Provide the (x, y) coordinate of the cell's center where the given text is located.  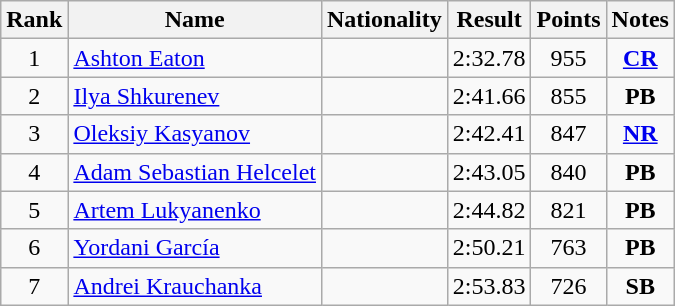
2:43.05 (489, 172)
840 (568, 172)
1 (34, 58)
Artem Lukyanenko (195, 210)
847 (568, 134)
2:44.82 (489, 210)
SB (640, 286)
NR (640, 134)
5 (34, 210)
Name (195, 20)
Nationality (384, 20)
7 (34, 286)
955 (568, 58)
Yordani García (195, 248)
Andrei Krauchanka (195, 286)
2:53.83 (489, 286)
Oleksiy Kasyanov (195, 134)
Adam Sebastian Helcelet (195, 172)
Ilya Shkurenev (195, 96)
821 (568, 210)
855 (568, 96)
2:50.21 (489, 248)
4 (34, 172)
6 (34, 248)
Ashton Eaton (195, 58)
Notes (640, 20)
2:42.41 (489, 134)
2:32.78 (489, 58)
CR (640, 58)
3 (34, 134)
763 (568, 248)
726 (568, 286)
2:41.66 (489, 96)
2 (34, 96)
Rank (34, 20)
Points (568, 20)
Result (489, 20)
